Search for the cell housing the specified text and yield its [X, Y] center coordinate. 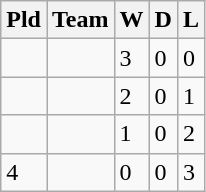
W [132, 20]
4 [24, 172]
Team [80, 20]
L [190, 20]
Pld [24, 20]
D [163, 20]
